Determine the (x, y) coordinate at the center of the cell enclosing the given text.  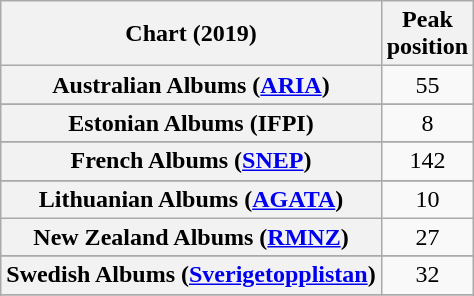
8 (427, 123)
New Zealand Albums (RMNZ) (191, 237)
10 (427, 199)
French Albums (SNEP) (191, 161)
Lithuanian Albums (AGATA) (191, 199)
Chart (2019) (191, 34)
55 (427, 85)
32 (427, 275)
Australian Albums (ARIA) (191, 85)
142 (427, 161)
Swedish Albums (Sverigetopplistan) (191, 275)
Estonian Albums (IFPI) (191, 123)
27 (427, 237)
Peakposition (427, 34)
